Identify which cell holds the provided text, then report its (x, y) central coordinate. 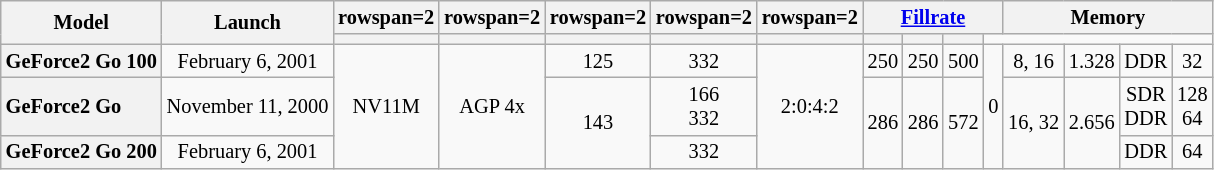
1.328 (1092, 61)
NV11M (386, 106)
8, 16 (1034, 61)
SDRDDR (1146, 106)
Fillrate (934, 17)
2.656 (1092, 122)
500 (963, 61)
166332 (704, 106)
125 (598, 61)
572 (963, 122)
Memory (1108, 17)
143 (598, 122)
GeForce2 Go 100 (82, 61)
Launch (248, 22)
2:0:4:2 (810, 106)
0 (993, 106)
GeForce2 Go 200 (82, 152)
AGP 4x (492, 106)
12864 (1192, 106)
Model (82, 22)
64 (1192, 152)
16, 32 (1034, 122)
November 11, 2000 (248, 106)
32 (1192, 61)
GeForce2 Go (82, 106)
